Determine the [X, Y] coordinate at the center of the cell enclosing the given text.  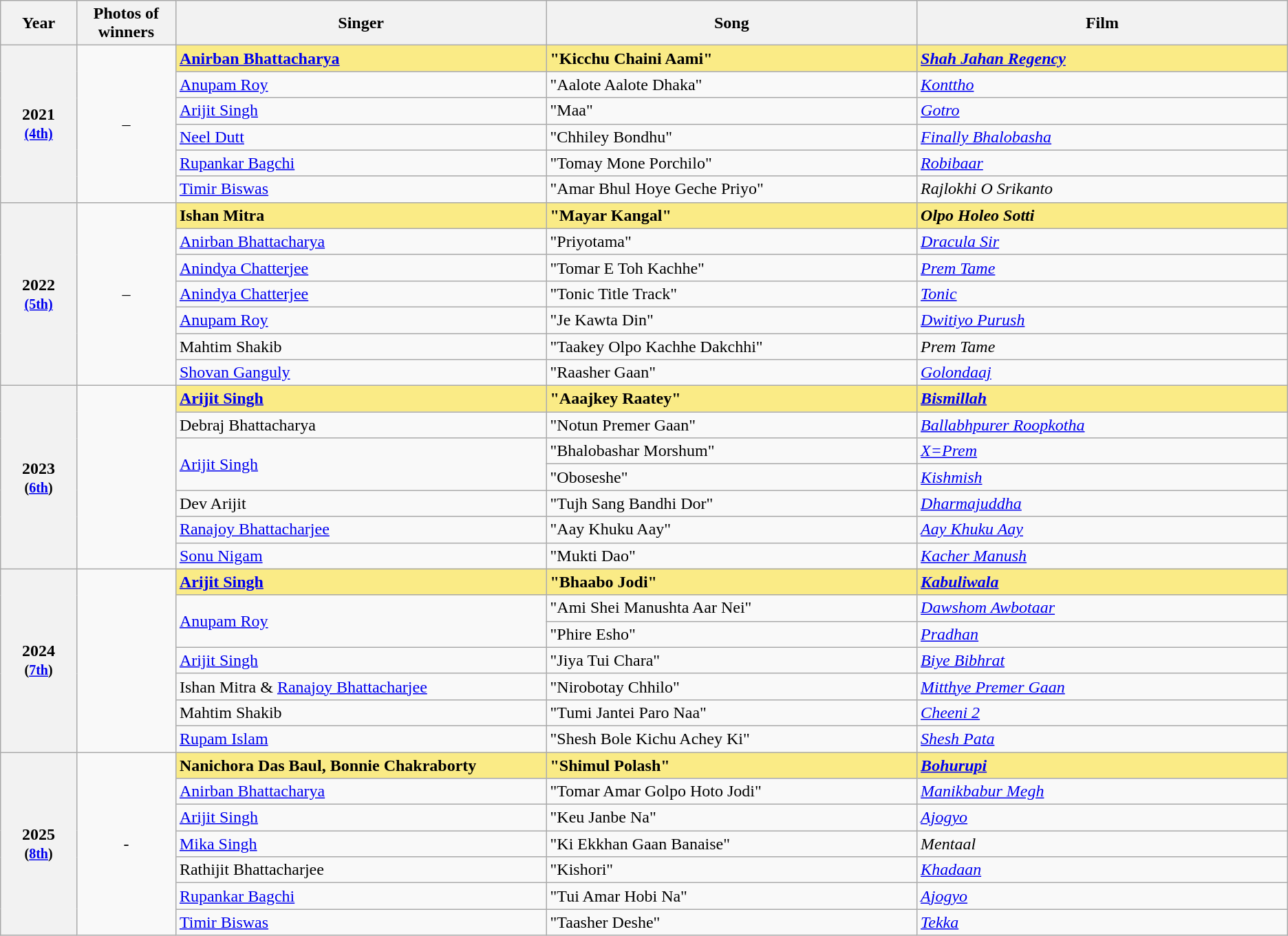
2021 (4th) [39, 124]
"Mukti Dao" [732, 556]
"Tomar E Toh Kachhe" [732, 268]
"Notun Premer Gaan" [732, 425]
Debraj Bhattacharya [361, 425]
Kacher Manush [1102, 556]
"Oboseshe" [732, 477]
Gotro [1102, 111]
"Tujh Sang Bandhi Dor" [732, 503]
"Nirobotay Chhilo" [732, 686]
"Kishori" [732, 870]
Nanichora Das Baul, Bonnie Chakraborty [361, 765]
Rajlokhi O Srikanto [1102, 189]
- [126, 844]
Singer [361, 23]
Photos of winners [126, 23]
"Priyotama" [732, 241]
2024 (7th) [39, 660]
"Aalote Aalote Dhaka" [732, 85]
Year [39, 23]
"Phire Esho" [732, 634]
"Taasher Deshe" [732, 922]
"Maa" [732, 111]
Mitthye Premer Gaan [1102, 686]
Dwitiyo Purush [1102, 320]
"Jiya Tui Chara" [732, 660]
Sonu Nigam [361, 556]
Ishan Mitra & Ranajoy Bhattacharjee [361, 686]
Rupam Islam [361, 739]
Dracula Sir [1102, 241]
"Amar Bhul Hoye Geche Priyo" [732, 189]
Shesh Pata [1102, 739]
"Taakey Olpo Kachhe Dakchhi" [732, 346]
Tekka [1102, 922]
Tonic [1102, 294]
Song [732, 23]
"Keu Janbe Na" [732, 818]
Rathijit Bhattacharjee [361, 870]
Bohurupi [1102, 765]
Dharmajuddha [1102, 503]
"Shimul Polash" [732, 765]
Aay Khuku Aay [1102, 530]
2025(8th) [39, 844]
Konttho [1102, 85]
"Tomar Amar Golpo Hoto Jodi" [732, 792]
"Ki Ekkhan Gaan Banaise" [732, 844]
"Aaajkey Raatey" [732, 399]
Shah Jahan Regency [1102, 58]
Dev Arijit [361, 503]
"Tui Amar Hobi Na" [732, 896]
Cheeni 2 [1102, 712]
Finally Bhalobasha [1102, 137]
Kishmish [1102, 477]
"Shesh Bole Kichu Achey Ki" [732, 739]
Dawshom Awbotaar [1102, 608]
Khadaan [1102, 870]
Manikbabur Megh [1102, 792]
Neel Dutt [361, 137]
Mentaal [1102, 844]
"Mayar Kangal" [732, 215]
X=Prem [1102, 451]
Pradhan [1102, 634]
"Kicchu Chaini Aami" [732, 58]
Shovan Ganguly [361, 373]
Robibaar [1102, 163]
"Raasher Gaan" [732, 373]
2022 (5th) [39, 294]
Film [1102, 23]
"Bhaabo Jodi" [732, 582]
Ishan Mitra [361, 215]
Olpo Holeo Sotti [1102, 215]
"Aay Khuku Aay" [732, 530]
"Bhalobashar Morshum" [732, 451]
"Tonic Title Track" [732, 294]
"Ami Shei Manushta Aar Nei" [732, 608]
Bismillah [1102, 399]
Ranajoy Bhattacharjee [361, 530]
"Je Kawta Din" [732, 320]
Ballabhpurer Roopkotha [1102, 425]
"Tomay Mone Porchilo" [732, 163]
Biye Bibhrat [1102, 660]
"Tumi Jantei Paro Naa" [732, 712]
2023 (6th) [39, 477]
Mika Singh [361, 844]
Kabuliwala [1102, 582]
Golondaaj [1102, 373]
"Chhiley Bondhu" [732, 137]
